Return [X, Y] of the center of cell containing provided text 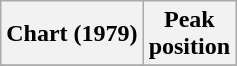
Chart (1979) [72, 34]
Peakposition [189, 34]
